Provide the [X, Y] coordinate of the cell's center where the given text is located.  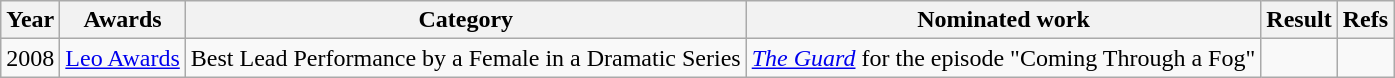
2008 [30, 58]
Leo Awards [123, 58]
Awards [123, 20]
The Guard for the episode "Coming Through a Fog" [1004, 58]
Refs [1365, 20]
Year [30, 20]
Nominated work [1004, 20]
Result [1299, 20]
Best Lead Performance by a Female in a Dramatic Series [466, 58]
Category [466, 20]
